Scan for the cell matching the given text and deliver its (X, Y) coordinate at center. 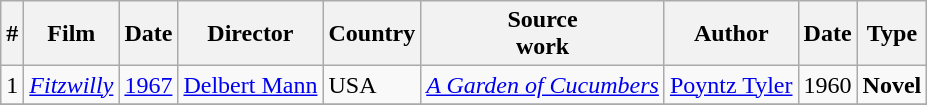
Film (72, 34)
USA (372, 85)
# (12, 34)
Type (892, 34)
Fitzwilly (72, 85)
Author (731, 34)
Novel (892, 85)
Poyntz Tyler (731, 85)
A Garden of Cucumbers (543, 85)
1960 (828, 85)
Sourcework (543, 34)
Delbert Mann (250, 85)
1 (12, 85)
Country (372, 34)
Director (250, 34)
1967 (148, 85)
